Extract the (x, y) coordinate from the center of the cell holding the provided text.  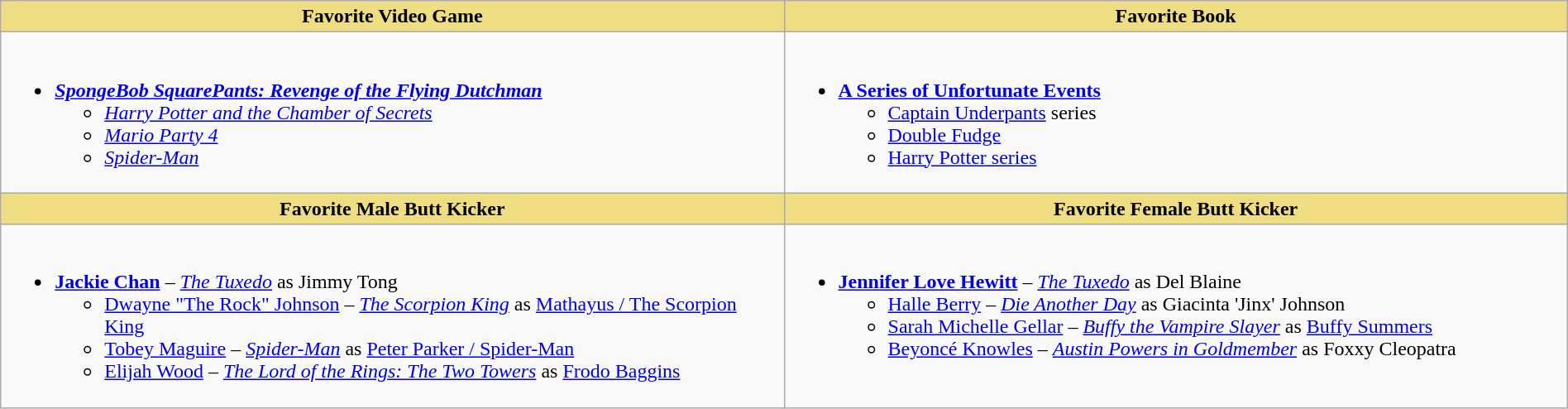
Favorite Video Game (392, 17)
A Series of Unfortunate EventsCaptain Underpants seriesDouble FudgeHarry Potter series (1176, 113)
Favorite Male Butt Kicker (392, 209)
Favorite Female Butt Kicker (1176, 209)
SpongeBob SquarePants: Revenge of the Flying DutchmanHarry Potter and the Chamber of SecretsMario Party 4Spider-Man (392, 113)
Favorite Book (1176, 17)
